For the text-containing cell, return its midpoint in (x, y) coordinate format. 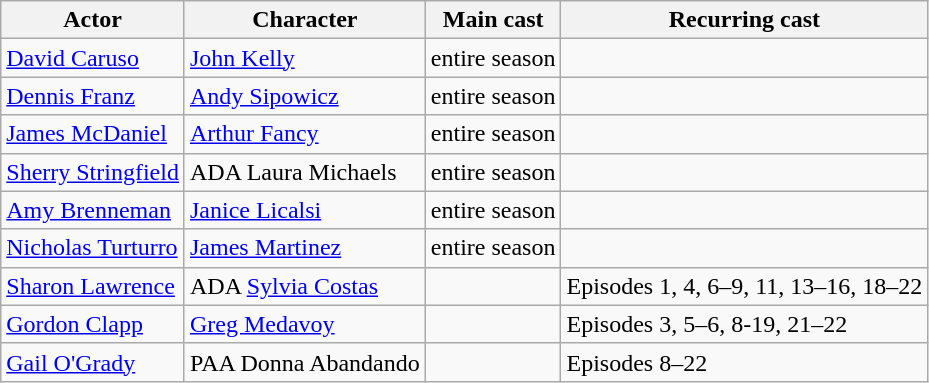
Episodes 8–22 (744, 362)
Dennis Franz (93, 96)
David Caruso (93, 58)
Episodes 3, 5–6, 8-19, 21–22 (744, 324)
Gordon Clapp (93, 324)
John Kelly (304, 58)
Actor (93, 20)
Character (304, 20)
PAA Donna Abandando (304, 362)
Recurring cast (744, 20)
Andy Sipowicz (304, 96)
ADA Sylvia Costas (304, 286)
ADA Laura Michaels (304, 172)
James Martinez (304, 248)
Sherry Stringfield (93, 172)
James McDaniel (93, 134)
Nicholas Turturro (93, 248)
Main cast (493, 20)
Gail O'Grady (93, 362)
Sharon Lawrence (93, 286)
Amy Brenneman (93, 210)
Episodes 1, 4, 6–9, 11, 13–16, 18–22 (744, 286)
Janice Licalsi (304, 210)
Arthur Fancy (304, 134)
Greg Medavoy (304, 324)
